Scan for the cell matching the given text and deliver its (X, Y) coordinate at center. 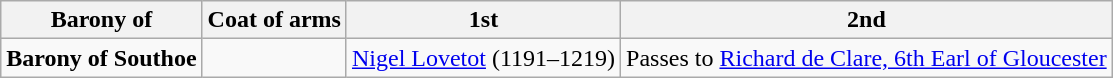
Passes to Richard de Clare, 6th Earl of Gloucester (867, 58)
2nd (867, 20)
Barony of Southoe (102, 58)
Nigel Lovetot (1191–1219) (483, 58)
1st (483, 20)
Barony of (102, 20)
Coat of arms (274, 20)
